Return the [x, y] coordinate for the center point of the cell that contains the specified text.  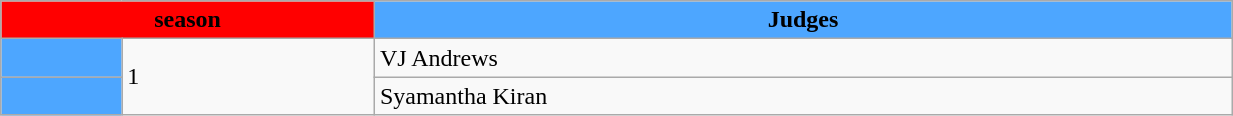
VJ Andrews [802, 58]
season [188, 20]
Judges [802, 20]
1 [248, 77]
Syamantha Kiran [802, 96]
